Determine the (x, y) coordinate at the center of the cell enclosing the given text.  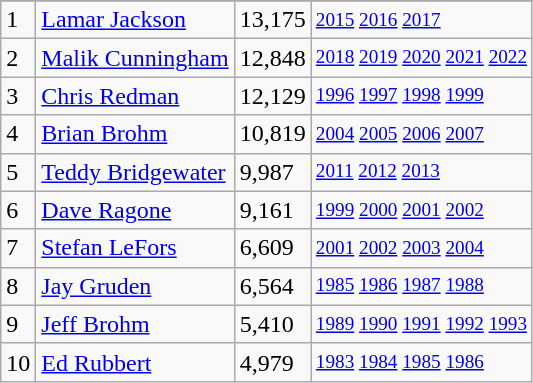
1985 1986 1987 1988 (421, 286)
Chris Redman (135, 96)
3 (18, 96)
6,564 (272, 286)
Malik Cunningham (135, 58)
1989 1990 1991 1992 1993 (421, 324)
1996 1997 1998 1999 (421, 96)
2015 2016 2017 (421, 20)
Ed Rubbert (135, 362)
2018 2019 2020 2021 2022 (421, 58)
2 (18, 58)
13,175 (272, 20)
1 (18, 20)
4,979 (272, 362)
7 (18, 248)
10,819 (272, 134)
1983 1984 1985 1986 (421, 362)
2004 2005 2006 2007 (421, 134)
Jeff Brohm (135, 324)
12,848 (272, 58)
10 (18, 362)
6,609 (272, 248)
Jay Gruden (135, 286)
Teddy Bridgewater (135, 172)
Stefan LeFors (135, 248)
6 (18, 210)
Lamar Jackson (135, 20)
1999 2000 2001 2002 (421, 210)
9,161 (272, 210)
9 (18, 324)
Dave Ragone (135, 210)
2011 2012 2013 (421, 172)
8 (18, 286)
2001 2002 2003 2004 (421, 248)
9,987 (272, 172)
5 (18, 172)
4 (18, 134)
Brian Brohm (135, 134)
5,410 (272, 324)
12,129 (272, 96)
